Scan for the cell matching the given text and deliver its (x, y) coordinate at center. 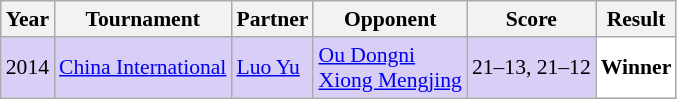
Ou Dongni Xiong Mengjing (390, 68)
Result (636, 19)
21–13, 21–12 (532, 68)
Winner (636, 68)
Partner (272, 19)
Opponent (390, 19)
2014 (28, 68)
Year (28, 19)
China International (142, 68)
Score (532, 19)
Luo Yu (272, 68)
Tournament (142, 19)
